Detect which cell encompasses the target text, then output its (X, Y) center coordinate. 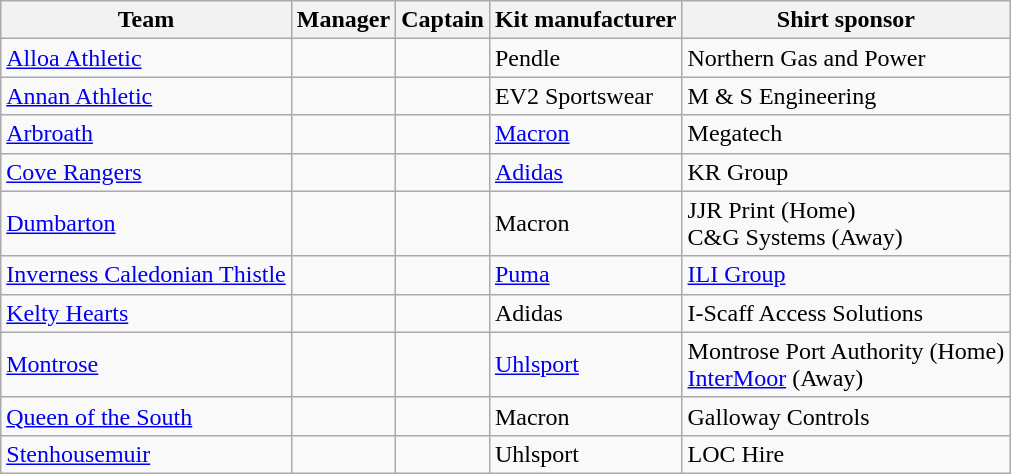
Northern Gas and Power (846, 58)
I-Scaff Access Solutions (846, 313)
ILI Group (846, 275)
Megatech (846, 134)
EV2 Sportswear (586, 96)
Kit manufacturer (586, 20)
Captain (443, 20)
Stenhousemuir (146, 454)
LOC Hire (846, 454)
Dumbarton (146, 224)
Puma (586, 275)
Galloway Controls (846, 416)
Annan Athletic (146, 96)
Montrose Port Authority (Home)InterMoor (Away) (846, 364)
Manager (343, 20)
Alloa Athletic (146, 58)
Montrose (146, 364)
Arbroath (146, 134)
Queen of the South (146, 416)
KR Group (846, 172)
Kelty Hearts (146, 313)
JJR Print (Home)C&G Systems (Away) (846, 224)
Inverness Caledonian Thistle (146, 275)
Shirt sponsor (846, 20)
Cove Rangers (146, 172)
Pendle (586, 58)
Team (146, 20)
M & S Engineering (846, 96)
